Identify which cell holds the provided text, then report its (X, Y) central coordinate. 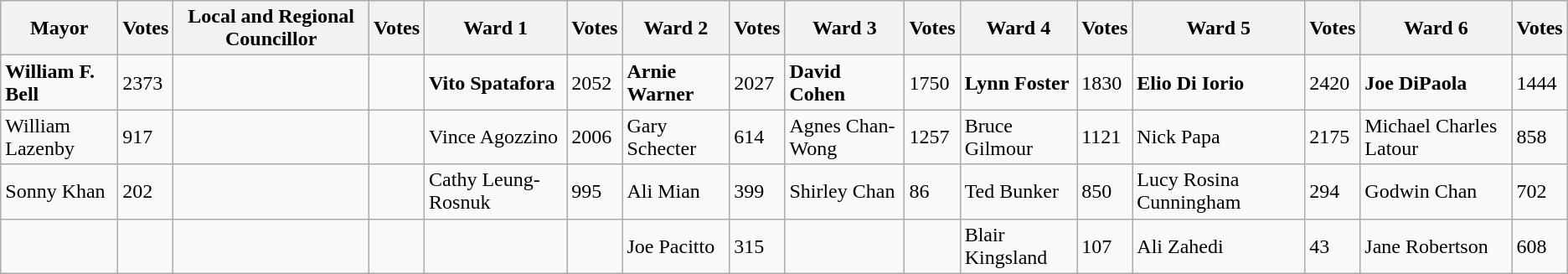
Ward 6 (1436, 28)
Nick Papa (1219, 137)
Ward 1 (496, 28)
614 (757, 137)
Gary Schecter (676, 137)
995 (595, 191)
917 (146, 137)
2006 (595, 137)
1257 (932, 137)
858 (1540, 137)
315 (757, 246)
Joe DiPaola (1436, 82)
Godwin Chan (1436, 191)
Ted Bunker (1019, 191)
Ward 2 (676, 28)
Elio Di Iorio (1219, 82)
Ward 5 (1219, 28)
Agnes Chan-Wong (844, 137)
Lynn Foster (1019, 82)
Ali Mian (676, 191)
Arnie Warner (676, 82)
86 (932, 191)
702 (1540, 191)
Sonny Khan (59, 191)
399 (757, 191)
Ward 4 (1019, 28)
Joe Pacitto (676, 246)
Bruce Gilmour (1019, 137)
2175 (1333, 137)
107 (1105, 246)
Michael Charles Latour (1436, 137)
William Lazenby (59, 137)
2420 (1333, 82)
Blair Kingsland (1019, 246)
43 (1333, 246)
Vito Spatafora (496, 82)
202 (146, 191)
850 (1105, 191)
2373 (146, 82)
William F. Bell (59, 82)
Shirley Chan (844, 191)
Mayor (59, 28)
1750 (932, 82)
1121 (1105, 137)
2027 (757, 82)
1830 (1105, 82)
Local and Regional Councillor (271, 28)
294 (1333, 191)
Vince Agozzino (496, 137)
Cathy Leung-Rosnuk (496, 191)
1444 (1540, 82)
Jane Robertson (1436, 246)
608 (1540, 246)
David Cohen (844, 82)
Lucy Rosina Cunningham (1219, 191)
Ward 3 (844, 28)
2052 (595, 82)
Ali Zahedi (1219, 246)
